From the cell containing the given text, extract its center point as [x, y] coordinate. 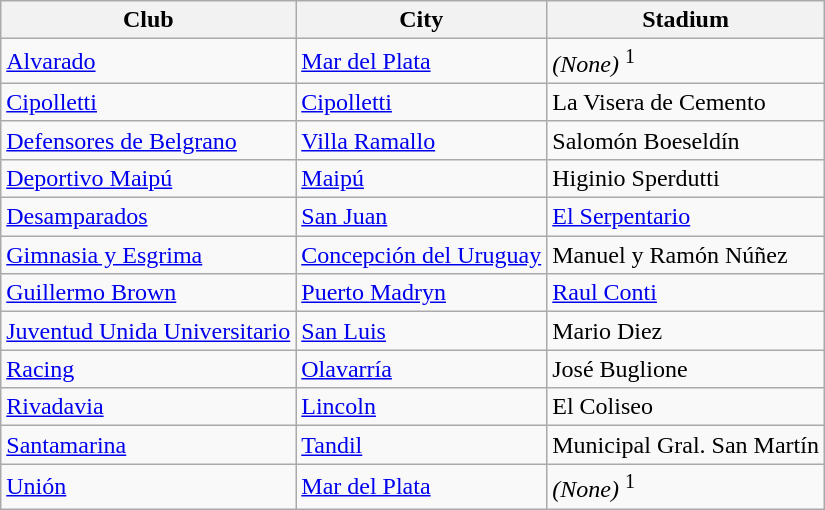
Club [148, 20]
Salomón Boeseldín [686, 140]
City [422, 20]
Rivadavia [148, 407]
El Coliseo [686, 407]
Guillermo Brown [148, 293]
Higinio Sperdutti [686, 178]
Stadium [686, 20]
José Buglione [686, 369]
Racing [148, 369]
Puerto Madryn [422, 293]
Desamparados [148, 217]
Mario Diez [686, 331]
Maipú [422, 178]
Manuel y Ramón Núñez [686, 255]
Municipal Gral. San Martín [686, 445]
Lincoln [422, 407]
La Visera de Cemento [686, 102]
Defensores de Belgrano [148, 140]
San Luis [422, 331]
Unión [148, 486]
Juventud Unida Universitario [148, 331]
San Juan [422, 217]
Villa Ramallo [422, 140]
Gimnasia y Esgrima [148, 255]
Alvarado [148, 62]
Olavarría [422, 369]
Deportivo Maipú [148, 178]
Tandil [422, 445]
El Serpentario [686, 217]
Concepción del Uruguay [422, 255]
Raul Conti [686, 293]
Santamarina [148, 445]
